Identify which cell holds the provided text, then report its [X, Y] central coordinate. 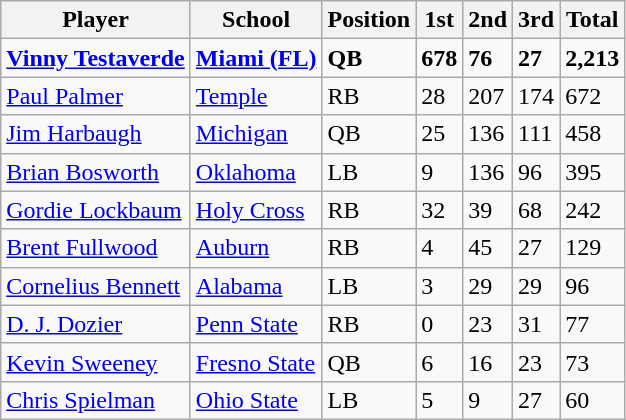
Jim Harbaugh [96, 134]
Penn State [256, 324]
3rd [536, 20]
Cornelius Bennett [96, 286]
Auburn [256, 248]
73 [592, 362]
3 [440, 286]
Paul Palmer [96, 96]
0 [440, 324]
Total [592, 20]
16 [488, 362]
45 [488, 248]
76 [488, 58]
174 [536, 96]
Ohio State [256, 400]
Michigan [256, 134]
Player [96, 20]
60 [592, 400]
77 [592, 324]
25 [440, 134]
Chris Spielman [96, 400]
Alabama [256, 286]
Temple [256, 96]
4 [440, 248]
1st [440, 20]
Holy Cross [256, 210]
242 [592, 210]
68 [536, 210]
28 [440, 96]
31 [536, 324]
2nd [488, 20]
Miami (FL) [256, 58]
School [256, 20]
678 [440, 58]
395 [592, 172]
Gordie Lockbaum [96, 210]
Position [369, 20]
Vinny Testaverde [96, 58]
Fresno State [256, 362]
129 [592, 248]
207 [488, 96]
Kevin Sweeney [96, 362]
Oklahoma [256, 172]
111 [536, 134]
Brian Bosworth [96, 172]
672 [592, 96]
D. J. Dozier [96, 324]
Brent Fullwood [96, 248]
458 [592, 134]
32 [440, 210]
5 [440, 400]
6 [440, 362]
39 [488, 210]
2,213 [592, 58]
